Locate the cell with the specified text and output its (x, y) center coordinate. 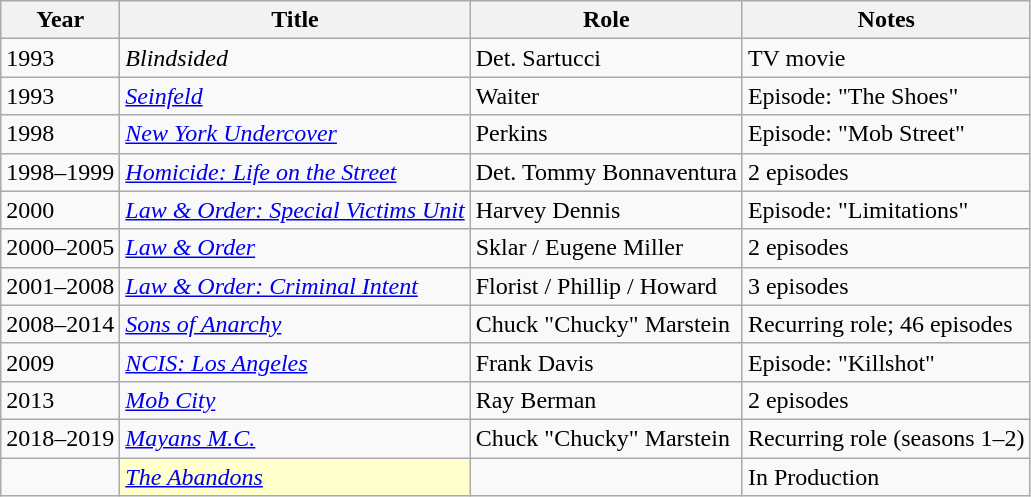
Mob City (295, 400)
Waiter (606, 96)
2018–2019 (60, 438)
Law & Order (295, 248)
Sklar / Eugene Miller (606, 248)
Role (606, 20)
Recurring role; 46 episodes (886, 324)
1998–1999 (60, 172)
Episode: "Killshot" (886, 362)
New York Undercover (295, 134)
2000–2005 (60, 248)
Sons of Anarchy (295, 324)
Homicide: Life on the Street (295, 172)
2000 (60, 210)
2013 (60, 400)
Year (60, 20)
Seinfeld (295, 96)
3 episodes (886, 286)
Perkins (606, 134)
Florist / Phillip / Howard (606, 286)
Frank Davis (606, 362)
Episode: "The Shoes" (886, 96)
The Abandons (295, 477)
2009 (60, 362)
Title (295, 20)
Episode: "Limitations" (886, 210)
Det. Tommy Bonnaventura (606, 172)
Harvey Dennis (606, 210)
Blindsided (295, 58)
TV movie (886, 58)
Notes (886, 20)
Law & Order: Special Victims Unit (295, 210)
Recurring role (seasons 1–2) (886, 438)
Episode: "Mob Street" (886, 134)
2008–2014 (60, 324)
2001–2008 (60, 286)
1998 (60, 134)
Det. Sartucci (606, 58)
NCIS: Los Angeles (295, 362)
In Production (886, 477)
Mayans M.C. (295, 438)
Ray Berman (606, 400)
Law & Order: Criminal Intent (295, 286)
